Pinpoint the cell where the given text exists, returning its (x, y) midpoint coordinate. 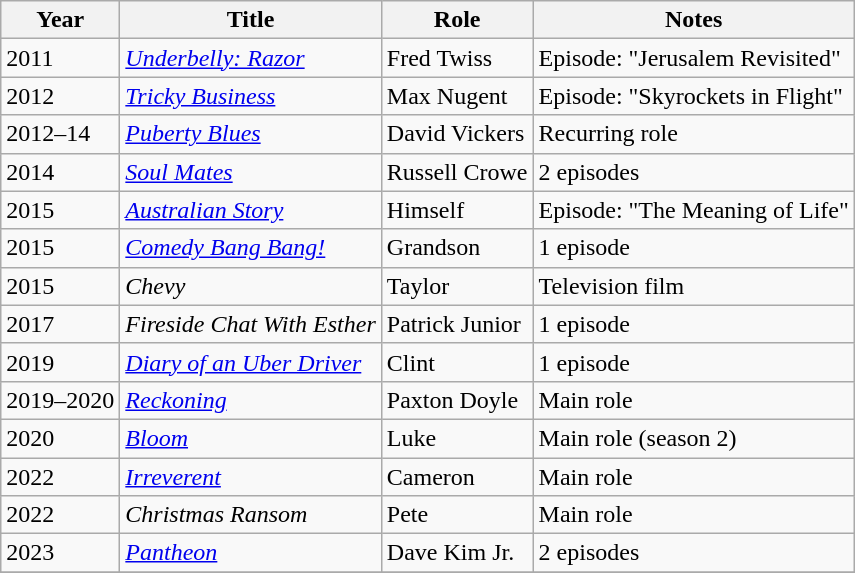
Christmas Ransom (250, 515)
Comedy Bang Bang! (250, 248)
Pete (457, 515)
2020 (60, 438)
Puberty Blues (250, 134)
Cameron (457, 477)
Underbelly: Razor (250, 58)
Episode: "Jerusalem Revisited" (694, 58)
Grandson (457, 248)
Dave Kim Jr. (457, 553)
Episode: "Skyrockets in Flight" (694, 96)
Recurring role (694, 134)
Role (457, 20)
2019–2020 (60, 400)
Reckoning (250, 400)
Luke (457, 438)
Year (60, 20)
Patrick Junior (457, 324)
2017 (60, 324)
Irreverent (250, 477)
Main role (season 2) (694, 438)
Diary of an Uber Driver (250, 362)
Paxton Doyle (457, 400)
Fred Twiss (457, 58)
Max Nugent (457, 96)
Himself (457, 210)
Australian Story (250, 210)
Pantheon (250, 553)
Soul Mates (250, 172)
Russell Crowe (457, 172)
Episode: "The Meaning of Life" (694, 210)
Notes (694, 20)
Clint (457, 362)
Television film (694, 286)
Chevy (250, 286)
2011 (60, 58)
Taylor (457, 286)
2023 (60, 553)
2014 (60, 172)
2012 (60, 96)
Tricky Business (250, 96)
2012–14 (60, 134)
Fireside Chat With Esther (250, 324)
2019 (60, 362)
Bloom (250, 438)
David Vickers (457, 134)
Title (250, 20)
